Pinpoint the cell where the given text exists, returning its (x, y) midpoint coordinate. 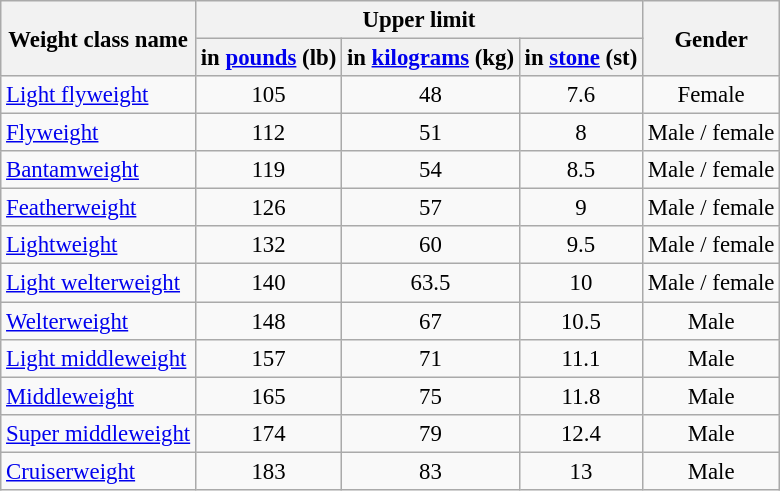
57 (431, 208)
8.5 (580, 170)
126 (268, 208)
Welterweight (98, 321)
54 (431, 170)
in stone (st) (580, 58)
Gender (712, 38)
7.6 (580, 95)
71 (431, 358)
79 (431, 433)
Weight class name (98, 38)
10 (580, 283)
183 (268, 471)
11.8 (580, 396)
63.5 (431, 283)
Light middleweight (98, 358)
83 (431, 471)
Upper limit (418, 20)
148 (268, 321)
11.1 (580, 358)
9 (580, 208)
48 (431, 95)
8 (580, 133)
Light flyweight (98, 95)
51 (431, 133)
Flyweight (98, 133)
in pounds (lb) (268, 58)
Featherweight (98, 208)
Female (712, 95)
Middleweight (98, 396)
12.4 (580, 433)
174 (268, 433)
9.5 (580, 245)
60 (431, 245)
13 (580, 471)
112 (268, 133)
in kilograms (kg) (431, 58)
Cruiserweight (98, 471)
67 (431, 321)
10.5 (580, 321)
105 (268, 95)
Super middleweight (98, 433)
Bantamweight (98, 170)
Lightweight (98, 245)
157 (268, 358)
119 (268, 170)
Light welterweight (98, 283)
75 (431, 396)
165 (268, 396)
140 (268, 283)
132 (268, 245)
